Provide the (X, Y) coordinate of the cell's center where the given text is located.  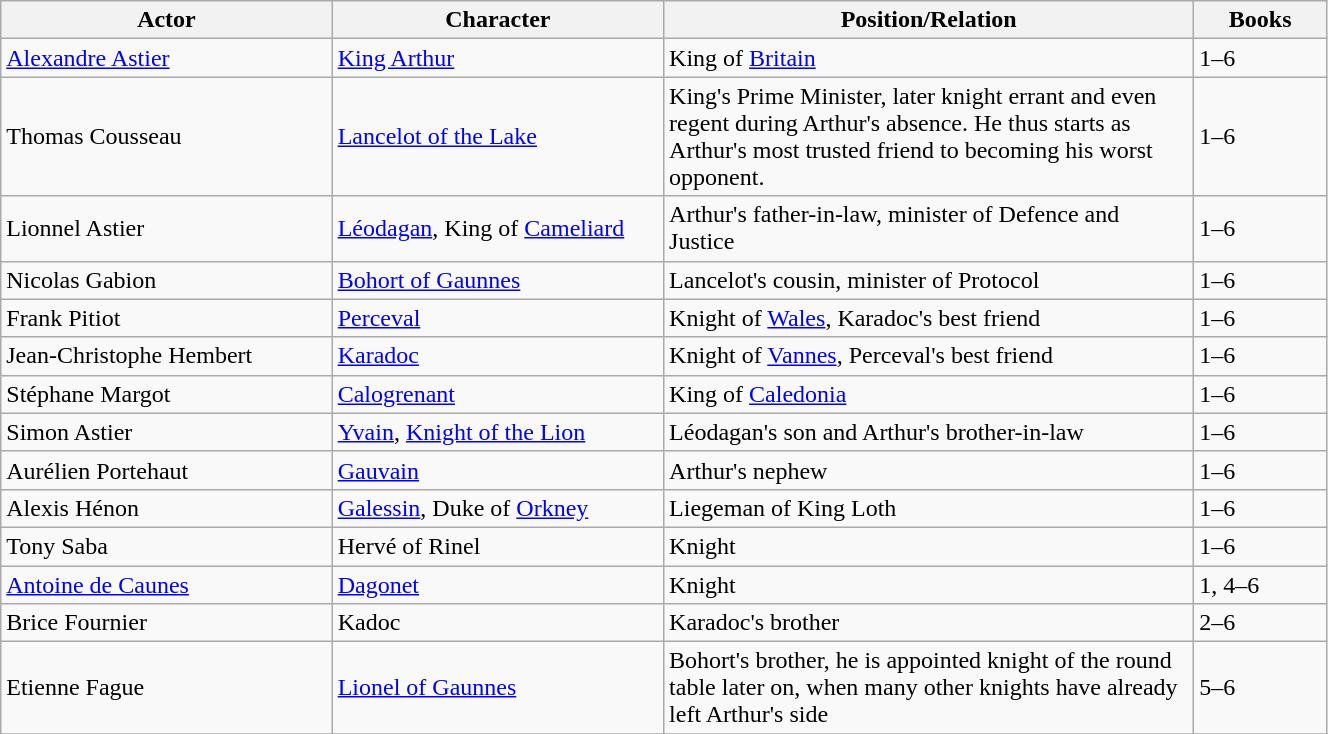
Bohort of Gaunnes (498, 280)
Hervé of Rinel (498, 546)
Kadoc (498, 623)
Arthur's nephew (929, 470)
Knight of Vannes, Perceval's best friend (929, 356)
2–6 (1260, 623)
Books (1260, 20)
Jean-Christophe Hembert (166, 356)
Liegeman of King Loth (929, 508)
Galessin, Duke of Orkney (498, 508)
Nicolas Gabion (166, 280)
Alexis Hénon (166, 508)
Tony Saba (166, 546)
Brice Fournier (166, 623)
Simon Astier (166, 432)
Yvain, Knight of the Lion (498, 432)
King Arthur (498, 58)
Knight of Wales, Karadoc's best friend (929, 318)
Frank Pitiot (166, 318)
Dagonet (498, 585)
Léodagan's son and Arthur's brother-in-law (929, 432)
Karadoc's brother (929, 623)
Position/Relation (929, 20)
Character (498, 20)
Lancelot of the Lake (498, 136)
King of Caledonia (929, 394)
Karadoc (498, 356)
Aurélien Portehaut (166, 470)
Léodagan, King of Cameliard (498, 228)
Antoine de Caunes (166, 585)
King of Britain (929, 58)
Etienne Fague (166, 688)
Thomas Cousseau (166, 136)
5–6 (1260, 688)
1, 4–6 (1260, 585)
Bohort's brother, he is appointed knight of the round table later on, when many other knights have already left Arthur's side (929, 688)
Gauvain (498, 470)
Lionnel Astier (166, 228)
Arthur's father-in-law, minister of Defence and Justice (929, 228)
Alexandre Astier (166, 58)
Lancelot's cousin, minister of Protocol (929, 280)
Lionel of Gaunnes (498, 688)
Stéphane Margot (166, 394)
Actor (166, 20)
Perceval (498, 318)
Calogrenant (498, 394)
